Extract the (X, Y) coordinate from the center of the cell holding the provided text.  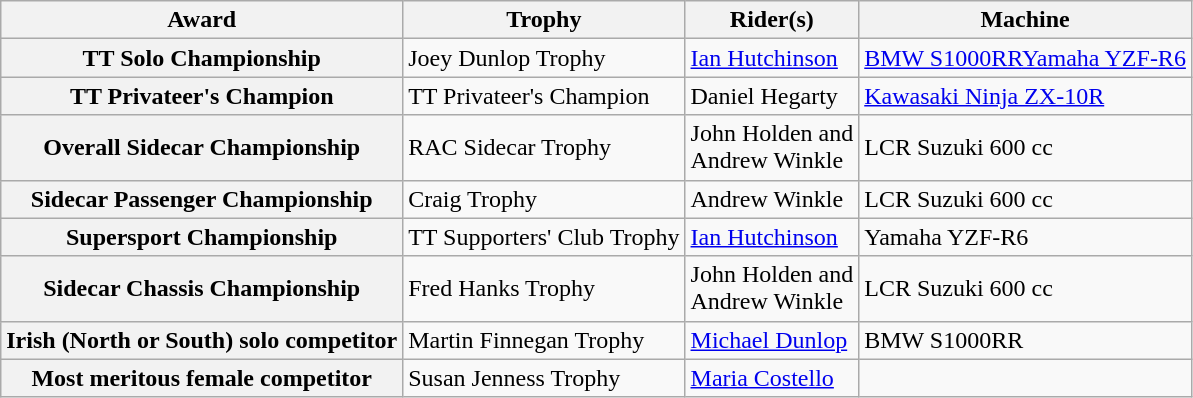
Daniel Hegarty (772, 96)
RAC Sidecar Trophy (544, 148)
Sidecar Passenger Championship (202, 199)
Supersport Championship (202, 237)
Fred Hanks Trophy (544, 288)
Joey Dunlop Trophy (544, 58)
Machine (1026, 20)
Yamaha YZF-R6 (1026, 237)
Andrew Winkle (772, 199)
Rider(s) (772, 20)
BMW S1000RR (1026, 340)
Overall Sidecar Championship (202, 148)
Irish (North or South) solo competitor (202, 340)
Susan Jenness Trophy (544, 378)
Michael Dunlop (772, 340)
Trophy (544, 20)
Most meritous female competitor (202, 378)
TT Supporters' Club Trophy (544, 237)
Kawasaki Ninja ZX-10R (1026, 96)
Martin Finnegan Trophy (544, 340)
BMW S1000RRYamaha YZF-R6 (1026, 58)
Craig Trophy (544, 199)
TT Solo Championship (202, 58)
Sidecar Chassis Championship (202, 288)
Maria Costello (772, 378)
Award (202, 20)
